Return the (x, y) coordinate for the center point of the cell that contains the specified text.  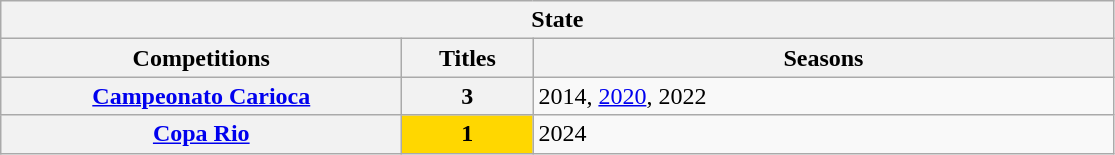
2014, 2020, 2022 (824, 96)
State (558, 20)
Campeonato Carioca (202, 96)
2024 (824, 134)
3 (468, 96)
Copa Rio (202, 134)
1 (468, 134)
Seasons (824, 58)
Competitions (202, 58)
Titles (468, 58)
